From the cell containing the given text, extract its center point as (x, y) coordinate. 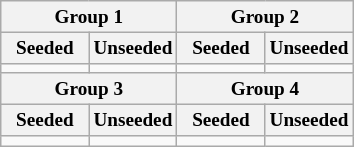
Group 4 (265, 89)
Group 1 (89, 17)
Group 2 (265, 17)
Group 3 (89, 89)
